Determine the [X, Y] coordinate at the center of the cell enclosing the given text.  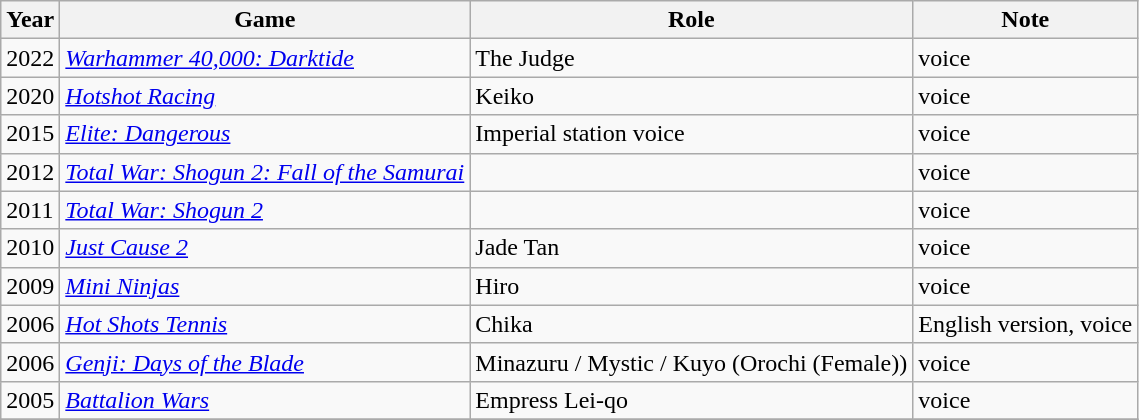
Keiko [692, 96]
The Judge [692, 58]
English version, voice [1026, 324]
Genji: Days of the Blade [265, 362]
Role [692, 20]
Imperial station voice [692, 134]
Battalion Wars [265, 400]
2015 [30, 134]
Total War: Shogun 2 [265, 210]
Year [30, 20]
2020 [30, 96]
Warhammer 40,000: Darktide [265, 58]
Hotshot Racing [265, 96]
Note [1026, 20]
2011 [30, 210]
2009 [30, 286]
Chika [692, 324]
Empress Lei-qo [692, 400]
Just Cause 2 [265, 248]
Hot Shots Tennis [265, 324]
Total War: Shogun 2: Fall of the Samurai [265, 172]
Mini Ninjas [265, 286]
Game [265, 20]
Hiro [692, 286]
2022 [30, 58]
Minazuru / Mystic / Kuyo (Orochi (Female)) [692, 362]
2010 [30, 248]
Jade Tan [692, 248]
2012 [30, 172]
Elite: Dangerous [265, 134]
2005 [30, 400]
